From the cell containing the given text, extract its center point as (x, y) coordinate. 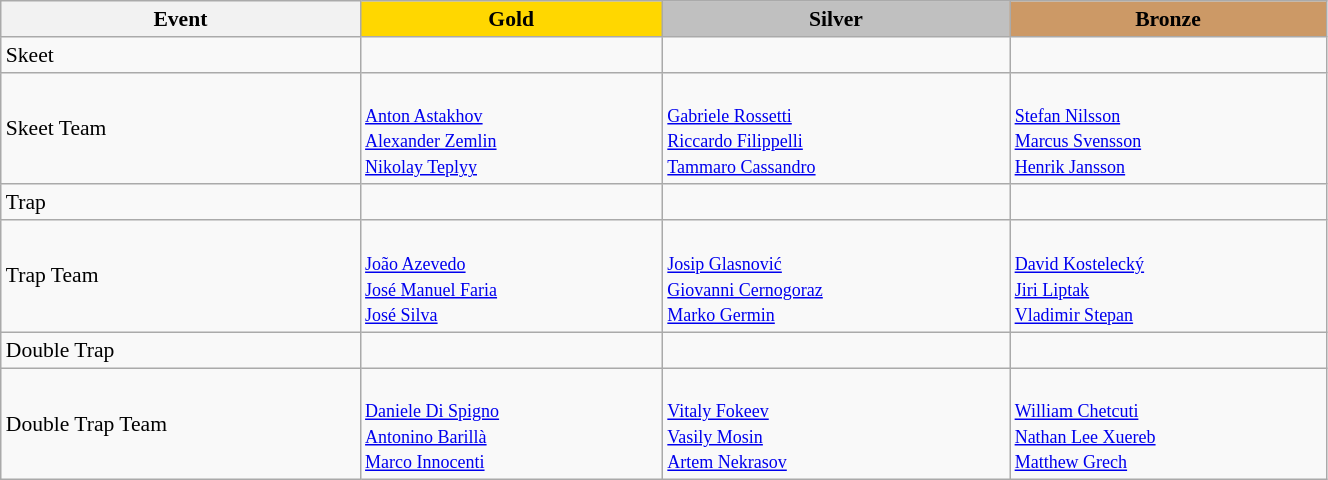
Double Trap Team (180, 424)
Gabriele RossettiRiccardo FilippelliTammaro Cassandro (836, 128)
William ChetcutiNathan Lee XuerebMatthew Grech (1168, 424)
Gold (511, 19)
Bronze (1168, 19)
Stefan NilssonMarcus SvenssonHenrik Jansson (1168, 128)
Skeet Team (180, 128)
David KosteleckýJiri LiptakVladimir Stepan (1168, 276)
Event (180, 19)
Silver (836, 19)
Trap Team (180, 276)
Josip GlasnovićGiovanni CernogorazMarko Germin (836, 276)
Trap (180, 203)
Vitaly FokeevVasily MosinArtem Nekrasov (836, 424)
Double Trap (180, 350)
Skeet (180, 55)
Anton AstakhovAlexander ZemlinNikolay Teplyy (511, 128)
João AzevedoJosé Manuel FariaJosé Silva (511, 276)
Daniele Di SpignoAntonino BarillàMarco Innocenti (511, 424)
